Search for the cell housing the specified text and yield its (X, Y) center coordinate. 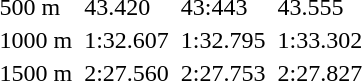
1:32.607 (127, 40)
1:32.795 (223, 40)
